Determine the [x, y] coordinate at the center of the cell enclosing the given text.  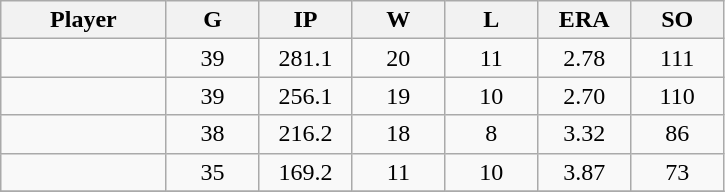
73 [678, 172]
G [212, 20]
20 [398, 58]
18 [398, 134]
3.32 [584, 134]
110 [678, 96]
2.78 [584, 58]
216.2 [306, 134]
L [492, 20]
Player [84, 20]
38 [212, 134]
19 [398, 96]
2.70 [584, 96]
W [398, 20]
8 [492, 134]
281.1 [306, 58]
3.87 [584, 172]
IP [306, 20]
35 [212, 172]
86 [678, 134]
ERA [584, 20]
SO [678, 20]
256.1 [306, 96]
111 [678, 58]
169.2 [306, 172]
